Scan for the cell matching the given text and deliver its (x, y) coordinate at center. 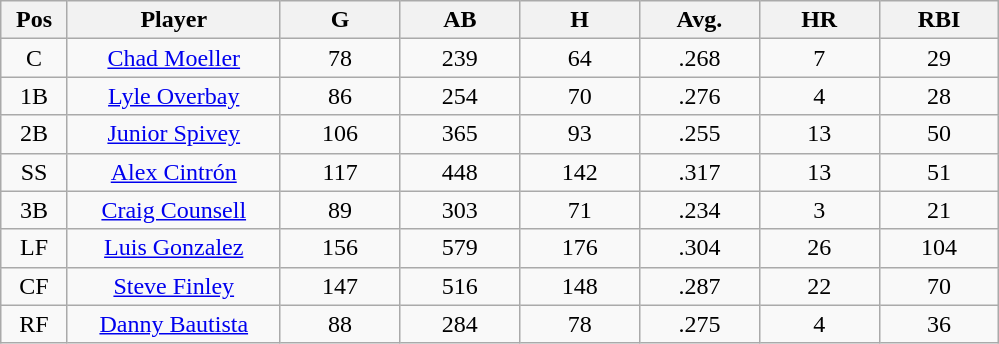
Steve Finley (174, 286)
.287 (700, 286)
88 (340, 324)
.317 (700, 172)
106 (340, 134)
448 (460, 172)
142 (580, 172)
.276 (700, 96)
LF (34, 248)
71 (580, 210)
239 (460, 58)
.275 (700, 324)
AB (460, 20)
RF (34, 324)
86 (340, 96)
.268 (700, 58)
.255 (700, 134)
Avg. (700, 20)
579 (460, 248)
147 (340, 286)
RBI (939, 20)
G (340, 20)
.234 (700, 210)
Pos (34, 20)
HR (819, 20)
117 (340, 172)
89 (340, 210)
3 (819, 210)
156 (340, 248)
148 (580, 286)
64 (580, 58)
22 (819, 286)
51 (939, 172)
21 (939, 210)
Luis Gonzalez (174, 248)
Danny Bautista (174, 324)
50 (939, 134)
254 (460, 96)
516 (460, 286)
7 (819, 58)
93 (580, 134)
Player (174, 20)
C (34, 58)
Craig Counsell (174, 210)
H (580, 20)
1B (34, 96)
29 (939, 58)
104 (939, 248)
3B (34, 210)
28 (939, 96)
Chad Moeller (174, 58)
303 (460, 210)
36 (939, 324)
.304 (700, 248)
Junior Spivey (174, 134)
SS (34, 172)
26 (819, 248)
2B (34, 134)
Alex Cintrón (174, 172)
284 (460, 324)
Lyle Overbay (174, 96)
CF (34, 286)
176 (580, 248)
365 (460, 134)
